Search for the cell housing the specified text and yield its (X, Y) center coordinate. 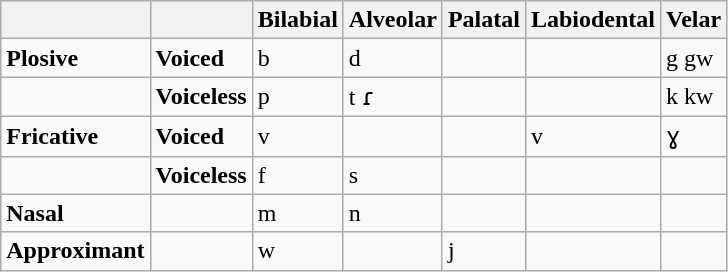
Nasal (76, 213)
Fricative (76, 136)
t ɾ (392, 97)
Alveolar (392, 20)
m (298, 213)
Plosive (76, 58)
Palatal (484, 20)
w (298, 251)
b (298, 58)
Labiodental (592, 20)
k kw (694, 97)
Approximant (76, 251)
n (392, 213)
f (298, 175)
p (298, 97)
Bilabial (298, 20)
Velar (694, 20)
ɣ (694, 136)
j (484, 251)
g gw (694, 58)
s (392, 175)
d (392, 58)
